Search for the cell housing the specified text and yield its (X, Y) center coordinate. 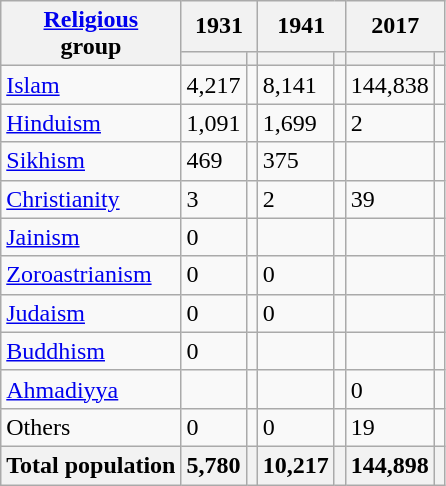
Ahmadiyya (91, 389)
39 (390, 199)
8,141 (296, 85)
3 (214, 199)
5,780 (214, 465)
Jainism (91, 237)
Judaism (91, 313)
469 (214, 161)
Islam (91, 85)
Religiousgroup (91, 34)
19 (390, 427)
Total population (91, 465)
1,091 (214, 123)
Buddhism (91, 351)
375 (296, 161)
2017 (395, 26)
Zoroastrianism (91, 275)
144,838 (390, 85)
Hinduism (91, 123)
144,898 (390, 465)
10,217 (296, 465)
Sikhism (91, 161)
4,217 (214, 85)
1941 (301, 26)
1,699 (296, 123)
Others (91, 427)
1931 (219, 26)
Christianity (91, 199)
